Search for the cell housing the specified text and yield its [X, Y] center coordinate. 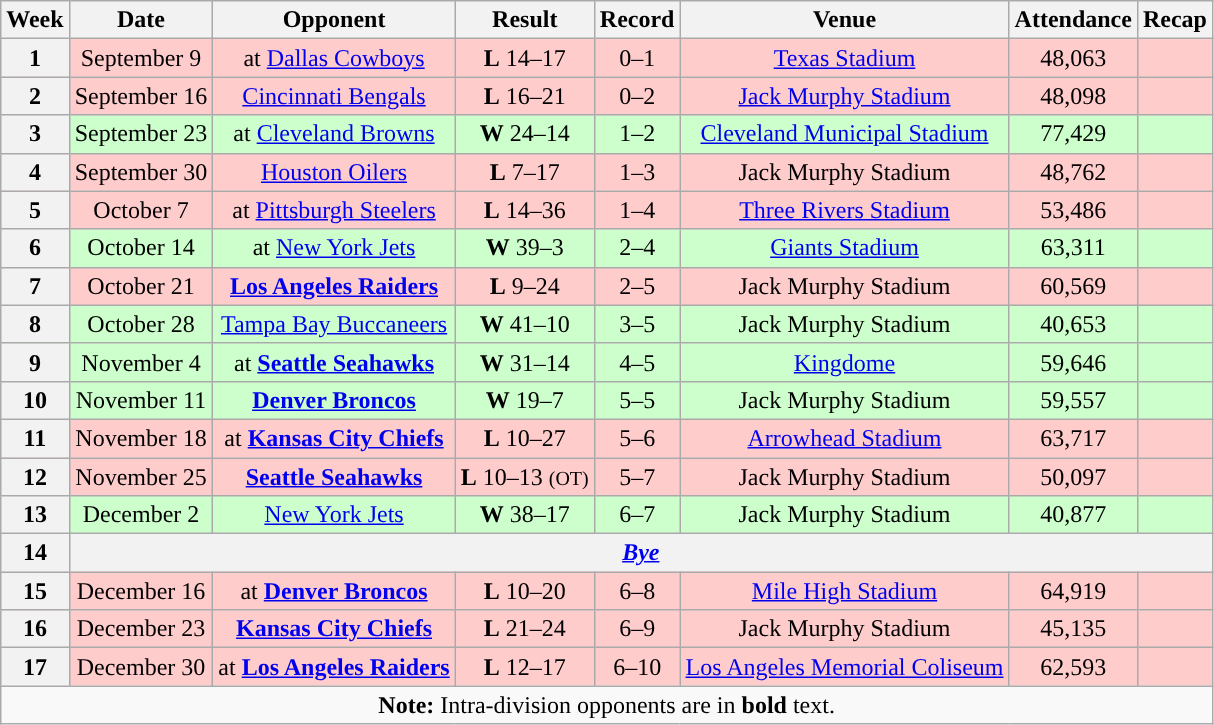
L 16–21 [524, 96]
62,593 [1073, 667]
63,717 [1073, 438]
Texas Stadium [844, 58]
L 10–20 [524, 591]
W 19–7 [524, 400]
59,646 [1073, 362]
Los Angeles Memorial Coliseum [844, 667]
Venue [844, 20]
16 [35, 629]
48,762 [1073, 172]
L 12–17 [524, 667]
Kingdome [844, 362]
Attendance [1073, 20]
at Dallas Cowboys [334, 58]
L 10–13 (OT) [524, 477]
1–4 [637, 210]
50,097 [1073, 477]
L 14–17 [524, 58]
December 23 [141, 629]
October 14 [141, 248]
Three Rivers Stadium [844, 210]
3 [35, 134]
77,429 [1073, 134]
September 30 [141, 172]
L 7–17 [524, 172]
November 11 [141, 400]
Note: Intra-division opponents are in bold text. [607, 705]
Los Angeles Raiders [334, 286]
Giants Stadium [844, 248]
64,919 [1073, 591]
W 24–14 [524, 134]
Bye [640, 553]
W 38–17 [524, 515]
5–6 [637, 438]
6 [35, 248]
October 28 [141, 324]
5–5 [637, 400]
October 7 [141, 210]
48,063 [1073, 58]
New York Jets [334, 515]
8 [35, 324]
Recap [1174, 20]
6–7 [637, 515]
December 30 [141, 667]
November 18 [141, 438]
1 [35, 58]
60,569 [1073, 286]
2–4 [637, 248]
Arrowhead Stadium [844, 438]
Denver Broncos [334, 400]
7 [35, 286]
5–7 [637, 477]
at Pittsburgh Steelers [334, 210]
4–5 [637, 362]
November 25 [141, 477]
0–1 [637, 58]
at Denver Broncos [334, 591]
6–10 [637, 667]
45,135 [1073, 629]
December 16 [141, 591]
2–5 [637, 286]
W 39–3 [524, 248]
Cleveland Municipal Stadium [844, 134]
L 14–36 [524, 210]
17 [35, 667]
1–3 [637, 172]
Date [141, 20]
Cincinnati Bengals [334, 96]
W 31–14 [524, 362]
October 21 [141, 286]
14 [35, 553]
Mile High Stadium [844, 591]
3–5 [637, 324]
12 [35, 477]
15 [35, 591]
at Seattle Seahawks [334, 362]
Record [637, 20]
L 10–27 [524, 438]
10 [35, 400]
at New York Jets [334, 248]
6–9 [637, 629]
40,877 [1073, 515]
53,486 [1073, 210]
September 9 [141, 58]
13 [35, 515]
September 23 [141, 134]
63,311 [1073, 248]
December 2 [141, 515]
at Los Angeles Raiders [334, 667]
2 [35, 96]
Kansas City Chiefs [334, 629]
48,098 [1073, 96]
Seattle Seahawks [334, 477]
11 [35, 438]
at Kansas City Chiefs [334, 438]
Week [35, 20]
Houston Oilers [334, 172]
Tampa Bay Buccaneers [334, 324]
L 21–24 [524, 629]
4 [35, 172]
at Cleveland Browns [334, 134]
9 [35, 362]
40,653 [1073, 324]
6–8 [637, 591]
W 41–10 [524, 324]
November 4 [141, 362]
Opponent [334, 20]
Result [524, 20]
L 9–24 [524, 286]
1–2 [637, 134]
59,557 [1073, 400]
5 [35, 210]
September 16 [141, 96]
0–2 [637, 96]
